Locate the cell with the specified text and output its (X, Y) center coordinate. 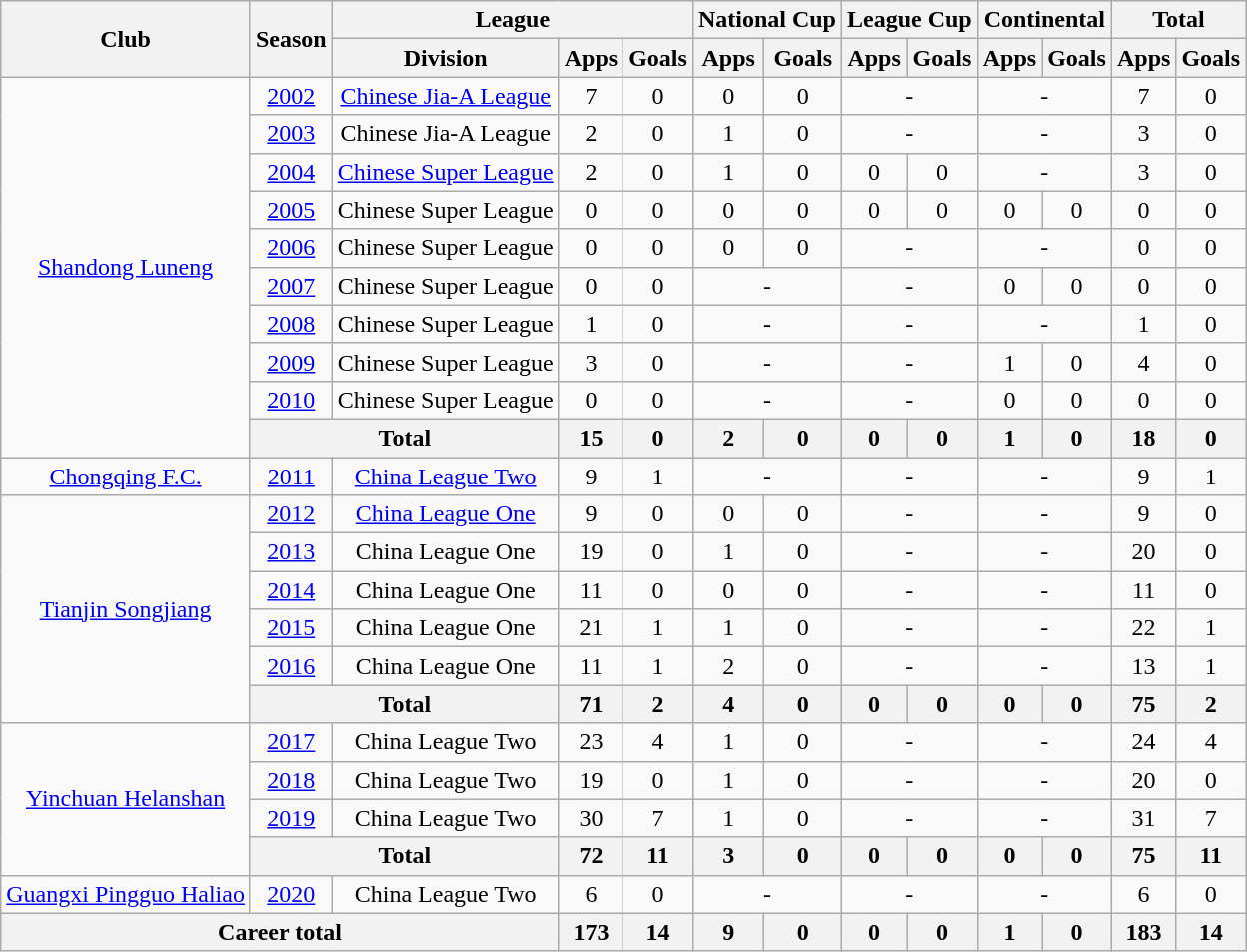
2020 (291, 894)
2012 (291, 514)
Tianjin Songjiang (126, 609)
League Cup (909, 20)
League (512, 20)
2009 (291, 362)
2010 (291, 400)
22 (1143, 628)
2005 (291, 210)
Shandong Luneng (126, 268)
Yinchuan Helanshan (126, 799)
15 (591, 438)
173 (591, 932)
Continental (1044, 20)
Club (126, 39)
2004 (291, 172)
30 (591, 818)
2006 (291, 248)
2013 (291, 552)
21 (591, 628)
23 (591, 742)
31 (1143, 818)
Career total (280, 932)
National Cup (767, 20)
2019 (291, 818)
2018 (291, 780)
18 (1143, 438)
Season (291, 39)
2015 (291, 628)
2007 (291, 286)
183 (1143, 932)
72 (591, 856)
Chongqing F.C. (126, 476)
2011 (291, 476)
2003 (291, 134)
2002 (291, 96)
Division (446, 58)
2008 (291, 324)
24 (1143, 742)
Guangxi Pingguo Haliao (126, 894)
13 (1143, 666)
71 (591, 704)
2017 (291, 742)
2016 (291, 666)
2014 (291, 590)
